Locate the cell with the specified text and output its [X, Y] center coordinate. 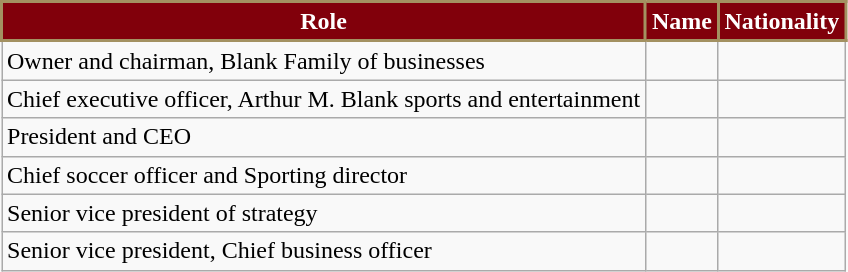
Name [682, 22]
Senior vice president, Chief business officer [324, 251]
Senior vice president of strategy [324, 213]
Chief executive officer, Arthur M. Blank sports and entertainment [324, 99]
Role [324, 22]
Owner and chairman, Blank Family of businesses [324, 60]
Nationality [782, 22]
Chief soccer officer and Sporting director [324, 175]
President and CEO [324, 137]
